From the cell containing the given text, extract its center point as [x, y] coordinate. 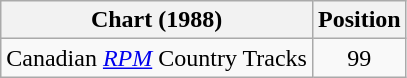
99 [359, 58]
Canadian RPM Country Tracks [157, 58]
Position [359, 20]
Chart (1988) [157, 20]
